Return [X, Y] of the center of cell containing provided text 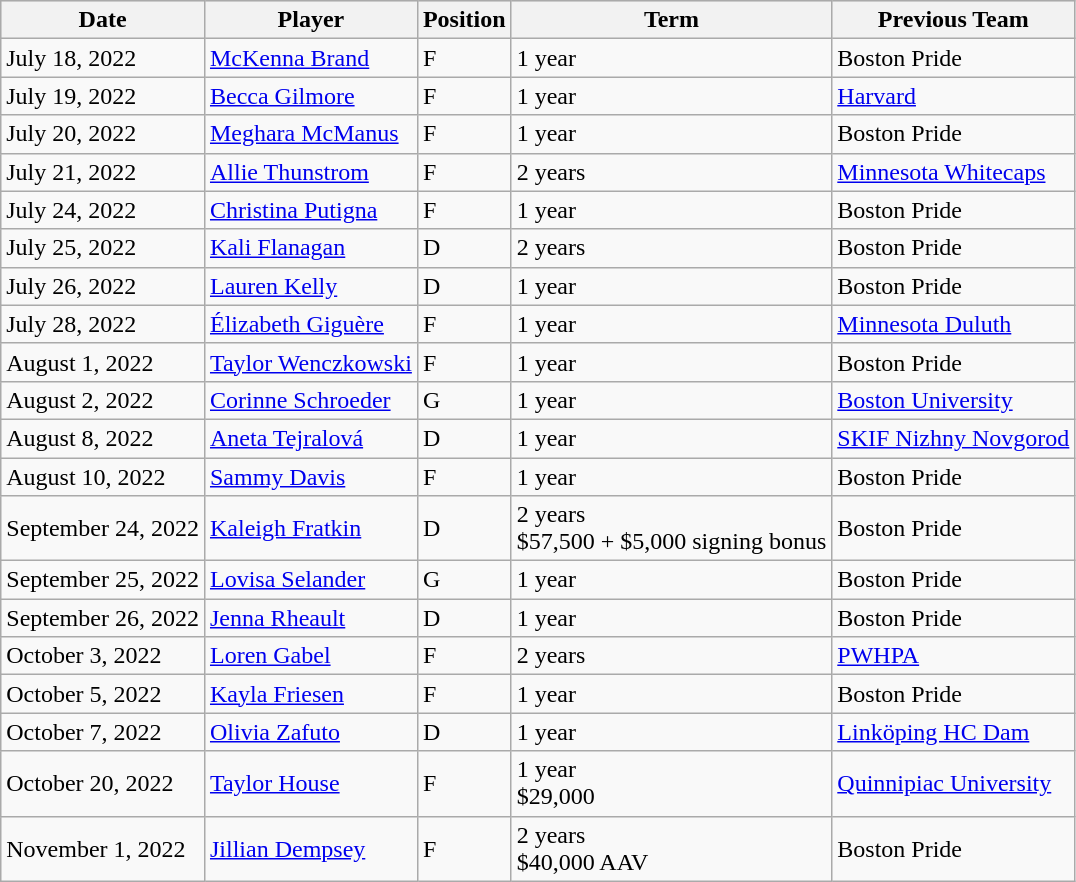
Boston University [954, 400]
Aneta Tejralová [310, 438]
July 28, 2022 [103, 324]
September 24, 2022 [103, 528]
SKIF Nizhny Novgorod [954, 438]
Player [310, 20]
Minnesota Duluth [954, 324]
Allie Thunstrom [310, 172]
July 21, 2022 [103, 172]
Kaleigh Fratkin [310, 528]
Olivia Zafuto [310, 732]
July 24, 2022 [103, 210]
Corinne Schroeder [310, 400]
Meghara McManus [310, 134]
Taylor Wenczkowski [310, 362]
October 3, 2022 [103, 656]
Term [672, 20]
October 7, 2022 [103, 732]
Taylor House [310, 784]
August 8, 2022 [103, 438]
Previous Team [954, 20]
PWHPA [954, 656]
October 5, 2022 [103, 694]
2 years$57,500 + $5,000 signing bonus [672, 528]
Kali Flanagan [310, 248]
Jenna Rheault [310, 618]
July 25, 2022 [103, 248]
Minnesota Whitecaps [954, 172]
September 26, 2022 [103, 618]
July 26, 2022 [103, 286]
November 1, 2022 [103, 848]
Becca Gilmore [310, 96]
Lovisa Selander [310, 580]
August 1, 2022 [103, 362]
August 2, 2022 [103, 400]
Jillian Dempsey [310, 848]
August 10, 2022 [103, 477]
Kayla Friesen [310, 694]
September 25, 2022 [103, 580]
July 18, 2022 [103, 58]
Date [103, 20]
Position [464, 20]
Élizabeth Giguère [310, 324]
Lauren Kelly [310, 286]
Christina Putigna [310, 210]
Quinnipiac University [954, 784]
2 years$40,000 AAV [672, 848]
October 20, 2022 [103, 784]
July 19, 2022 [103, 96]
McKenna Brand [310, 58]
Linköping HC Dam [954, 732]
Harvard [954, 96]
Loren Gabel [310, 656]
1 year$29,000 [672, 784]
July 20, 2022 [103, 134]
Sammy Davis [310, 477]
